Scan for the cell matching the given text and deliver its [x, y] coordinate at center. 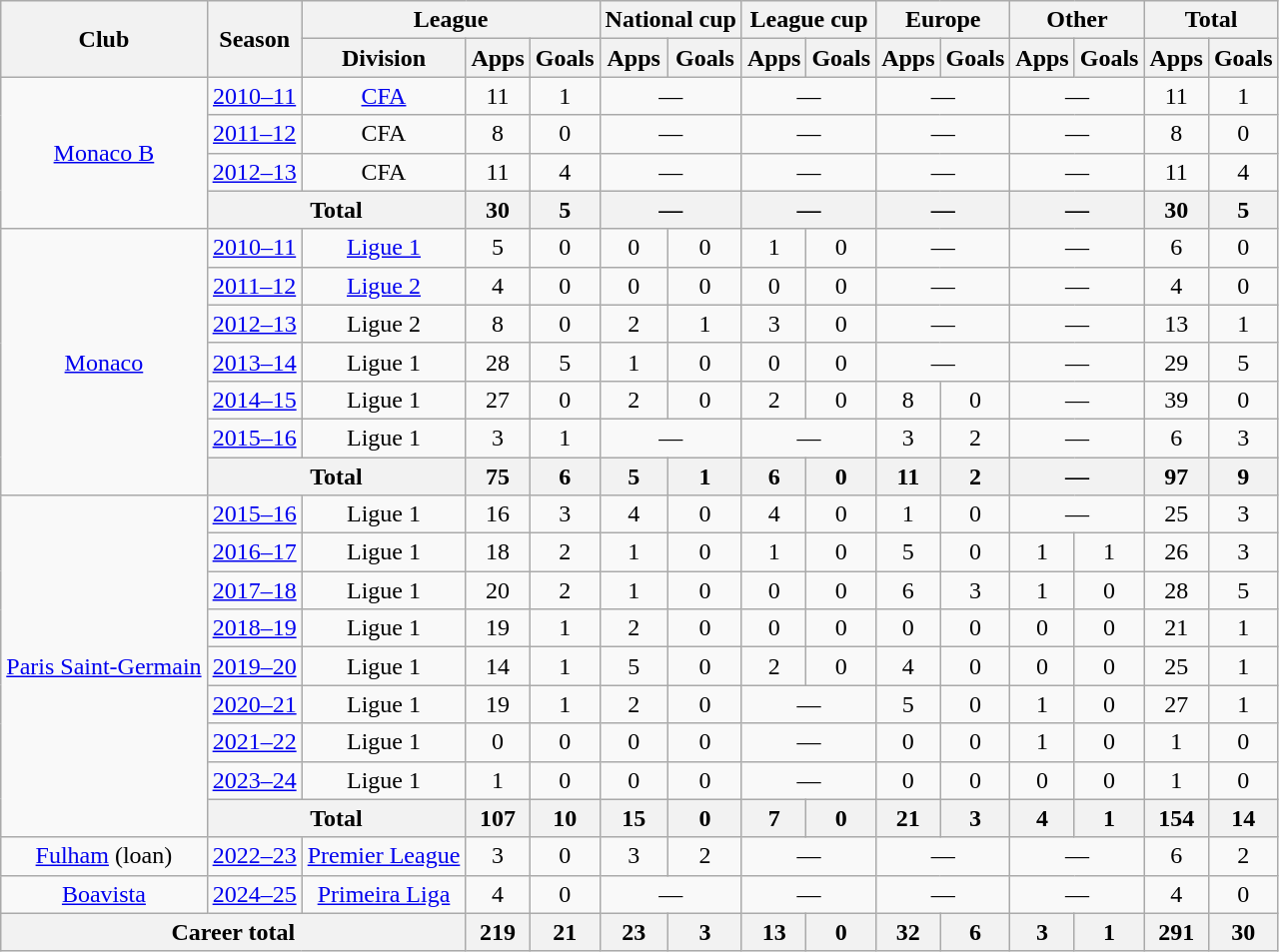
2017–18 [254, 590]
2022–23 [254, 856]
Season [254, 39]
Premier League [384, 856]
2024–25 [254, 894]
20 [498, 590]
15 [634, 818]
18 [498, 552]
219 [498, 932]
23 [634, 932]
National cup [670, 20]
7 [773, 818]
39 [1176, 400]
2023–24 [254, 780]
Europe [943, 20]
League [451, 20]
Other [1077, 20]
Monaco [104, 362]
Division [384, 58]
2019–20 [254, 666]
League cup [808, 20]
107 [498, 818]
291 [1176, 932]
Career total [234, 932]
32 [908, 932]
2014–15 [254, 400]
29 [1176, 362]
2013–14 [254, 362]
9 [1243, 476]
Primeira Liga [384, 894]
Club [104, 39]
Boavista [104, 894]
26 [1176, 552]
97 [1176, 476]
10 [565, 818]
154 [1176, 818]
75 [498, 476]
Monaco B [104, 153]
2020–21 [254, 704]
2016–17 [254, 552]
16 [498, 514]
Paris Saint-Germain [104, 667]
2018–19 [254, 628]
2021–22 [254, 742]
Fulham (loan) [104, 856]
